Pinpoint the cell where the given text exists, returning its (x, y) midpoint coordinate. 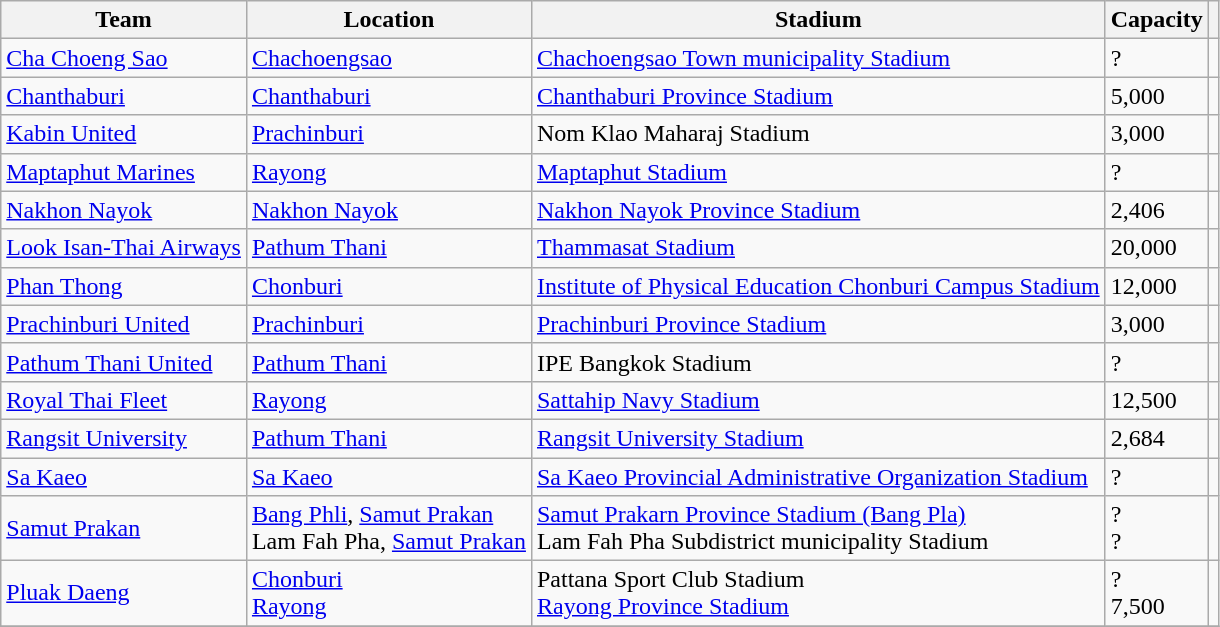
2,406 (1156, 210)
Look Isan-Thai Airways (124, 248)
Stadium (818, 20)
Phan Thong (124, 286)
Location (388, 20)
Chachoengsao Town municipality Stadium (818, 58)
Chonburi (388, 286)
Chachoengsao (388, 58)
Sa Kaeo Provincial Administrative Organization Stadium (818, 477)
Chanthaburi Province Stadium (818, 96)
Kabin United (124, 134)
Rangsit University (124, 438)
Institute of Physical Education Chonburi Campus Stadium (818, 286)
Samut Prakarn Province Stadium (Bang Pla)Lam Fah Pha Subdistrict municipality Stadium (818, 528)
Capacity (1156, 20)
Nom Klao Maharaj Stadium (818, 134)
Team (124, 20)
Prachinburi United (124, 324)
Pattana Sport Club StadiumRayong Province Stadium (818, 594)
?7,500 (1156, 594)
Prachinburi Province Stadium (818, 324)
Bang Phli, Samut PrakanLam Fah Pha, Samut Prakan (388, 528)
5,000 (1156, 96)
2,684 (1156, 438)
Cha Choeng Sao (124, 58)
Maptaphut Stadium (818, 172)
?? (1156, 528)
20,000 (1156, 248)
ChonburiRayong (388, 594)
12,000 (1156, 286)
Sattahip Navy Stadium (818, 400)
Thammasat Stadium (818, 248)
Royal Thai Fleet (124, 400)
Pluak Daeng (124, 594)
Samut Prakan (124, 528)
Maptaphut Marines (124, 172)
12,500 (1156, 400)
Pathum Thani United (124, 362)
Rangsit University Stadium (818, 438)
Nakhon Nayok Province Stadium (818, 210)
IPE Bangkok Stadium (818, 362)
